Pinpoint the cell where the given text exists, returning its [X, Y] midpoint coordinate. 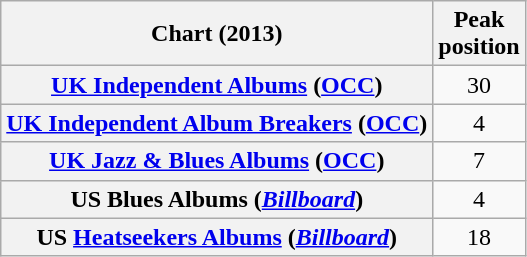
US Blues Albums (Billboard) [217, 199]
Chart (2013) [217, 34]
7 [479, 161]
18 [479, 237]
UK Jazz & Blues Albums (OCC) [217, 161]
US Heatseekers Albums (Billboard) [217, 237]
30 [479, 85]
UK Independent Albums (OCC) [217, 85]
UK Independent Album Breakers (OCC) [217, 123]
Peakposition [479, 34]
